From the cell containing the given text, extract its center point as (X, Y) coordinate. 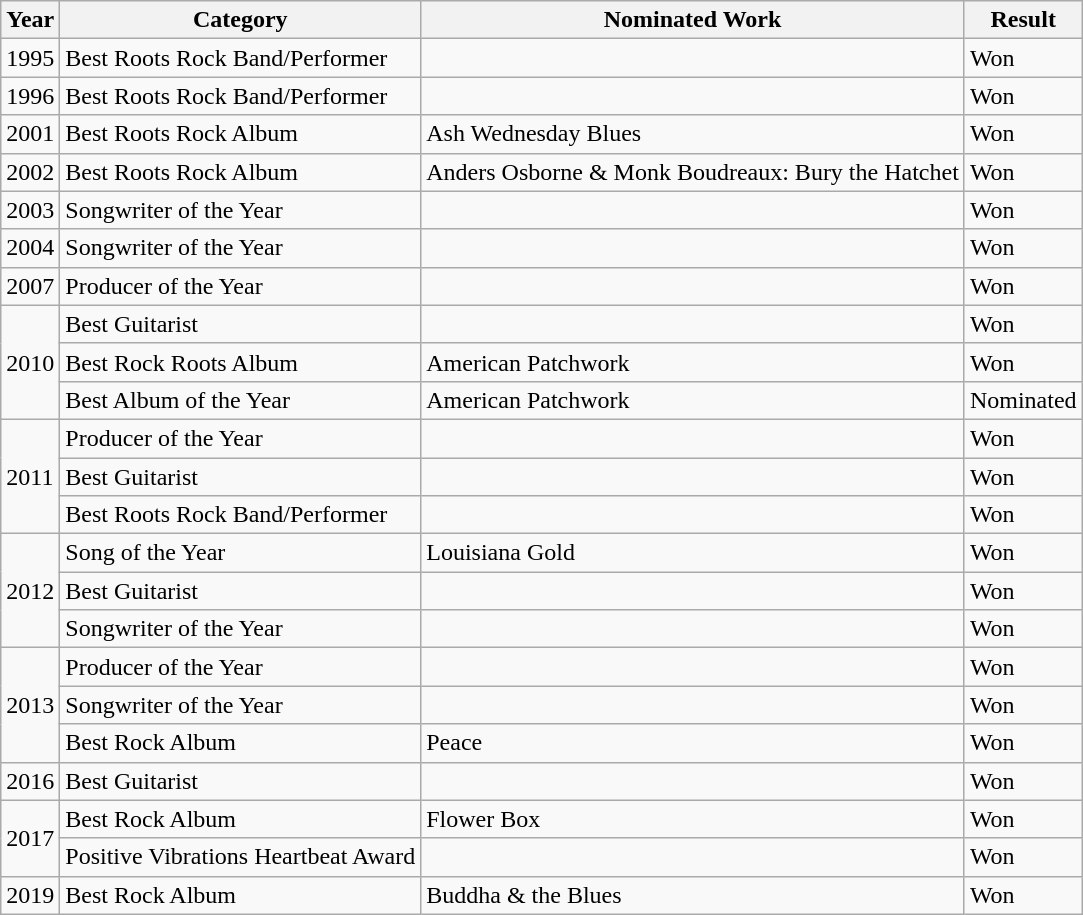
Year (30, 20)
2007 (30, 286)
Best Rock Roots Album (240, 362)
2019 (30, 895)
2001 (30, 134)
2004 (30, 248)
2010 (30, 362)
2013 (30, 705)
Category (240, 20)
Positive Vibrations Heartbeat Award (240, 857)
Peace (693, 743)
Flower Box (693, 819)
Nominated (1023, 400)
1996 (30, 96)
2012 (30, 591)
2002 (30, 172)
2016 (30, 781)
Best Album of the Year (240, 400)
Song of the Year (240, 553)
Louisiana Gold (693, 553)
1995 (30, 58)
Anders Osborne & Monk Boudreaux: Bury the Hatchet (693, 172)
2011 (30, 476)
Nominated Work (693, 20)
2017 (30, 838)
Buddha & the Blues (693, 895)
Result (1023, 20)
2003 (30, 210)
Ash Wednesday Blues (693, 134)
